Determine the [X, Y] coordinate at the center of the cell enclosing the given text.  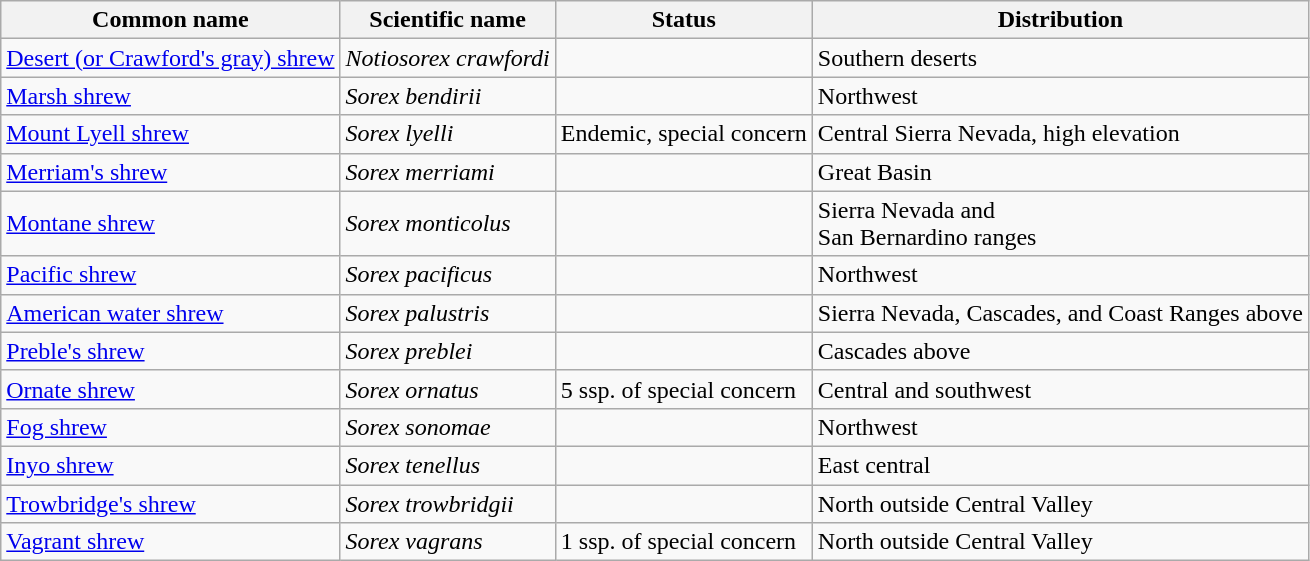
Sorex merriami [448, 172]
Merriam's shrew [170, 172]
Desert (or Crawford's gray) shrew [170, 58]
Common name [170, 20]
Central and southwest [1060, 389]
5 ssp. of special concern [684, 389]
1 ssp. of special concern [684, 542]
Notiosorex crawfordi [448, 58]
Status [684, 20]
Distribution [1060, 20]
Ornate shrew [170, 389]
Pacific shrew [170, 275]
Scientific name [448, 20]
Sorex sonomae [448, 427]
Sorex preblei [448, 351]
Sorex bendirii [448, 96]
Endemic, special concern [684, 134]
Southern deserts [1060, 58]
Fog shrew [170, 427]
Sorex ornatus [448, 389]
Sorex lyelli [448, 134]
Sierra Nevada andSan Bernardino ranges [1060, 224]
Great Basin [1060, 172]
Central Sierra Nevada, high elevation [1060, 134]
Trowbridge's shrew [170, 503]
East central [1060, 465]
Mount Lyell shrew [170, 134]
Cascades above [1060, 351]
Sorex palustris [448, 313]
Marsh shrew [170, 96]
Sorex pacificus [448, 275]
Sorex tenellus [448, 465]
American water shrew [170, 313]
Inyo shrew [170, 465]
Vagrant shrew [170, 542]
Sorex monticolus [448, 224]
Sierra Nevada, Cascades, and Coast Ranges above [1060, 313]
Sorex trowbridgii [448, 503]
Montane shrew [170, 224]
Sorex vagrans [448, 542]
Preble's shrew [170, 351]
